Find where the given text appears and provide that cell's center as [X, Y] coordinate. 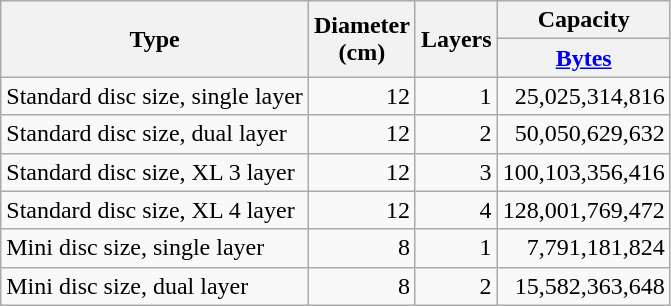
128,001,769,472 [584, 210]
7,791,181,824 [584, 248]
Layers [456, 39]
Mini disc size, single layer [155, 248]
Type [155, 39]
Standard disc size, single layer [155, 96]
15,582,363,648 [584, 286]
Standard disc size, dual layer [155, 134]
Diameter(cm) [362, 39]
3 [456, 172]
4 [456, 210]
25,025,314,816 [584, 96]
Bytes [584, 58]
Capacity [584, 20]
50,050,629,632 [584, 134]
Standard disc size, XL 3 layer [155, 172]
Mini disc size, dual layer [155, 286]
100,103,356,416 [584, 172]
Standard disc size, XL 4 layer [155, 210]
